Find where the given text appears and provide that cell's center as (x, y) coordinate. 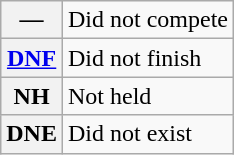
Not held (148, 96)
DNE (32, 134)
Did not exist (148, 134)
NH (32, 96)
Did not finish (148, 58)
— (32, 20)
DNF (32, 58)
Did not compete (148, 20)
